Find where the given text appears and provide that cell's center as (x, y) coordinate. 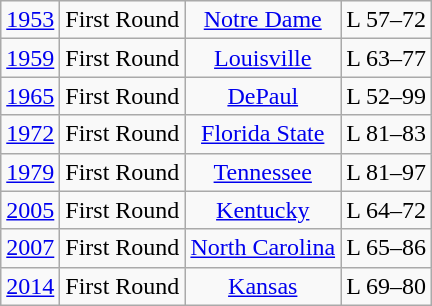
1959 (30, 58)
Kansas (263, 286)
L 81–97 (386, 172)
L 69–80 (386, 286)
Louisville (263, 58)
1965 (30, 96)
DePaul (263, 96)
Kentucky (263, 210)
1953 (30, 20)
1972 (30, 134)
L 65–86 (386, 248)
L 52–99 (386, 96)
2014 (30, 286)
North Carolina (263, 248)
2007 (30, 248)
2005 (30, 210)
Notre Dame (263, 20)
L 81–83 (386, 134)
1979 (30, 172)
L 63–77 (386, 58)
Florida State (263, 134)
L 57–72 (386, 20)
Tennessee (263, 172)
L 64–72 (386, 210)
